Determine the [X, Y] coordinate at the center of the cell enclosing the given text.  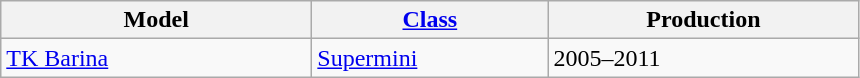
Model [156, 20]
Class [430, 20]
TK Barina [156, 58]
2005–2011 [704, 58]
Supermini [430, 58]
Production [704, 20]
